Capture the cell that displays the provided text and extract its (x, y) central coordinate. 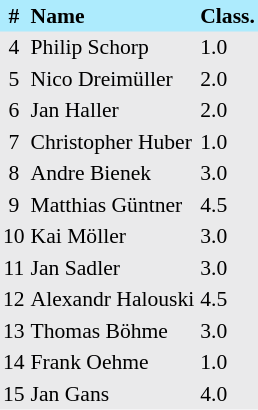
Name (113, 16)
Jan Sadler (113, 268)
Kai Möller (113, 236)
Christopher Huber (113, 142)
Alexandr Halouski (113, 300)
# (14, 16)
8 (14, 174)
7 (14, 142)
5 (14, 79)
6 (14, 110)
Matthias Güntner (113, 205)
Thomas Böhme (113, 331)
Jan Gans (113, 394)
14 (14, 362)
4.0 (228, 394)
Philip Schorp (113, 48)
10 (14, 236)
Jan Haller (113, 110)
4 (14, 48)
13 (14, 331)
Frank Oehme (113, 362)
11 (14, 268)
15 (14, 394)
Andre Bienek (113, 174)
Class. (228, 16)
Nico Dreimüller (113, 79)
12 (14, 300)
9 (14, 205)
